Output the [X, Y] coordinate of the center of the cell containing the given text.  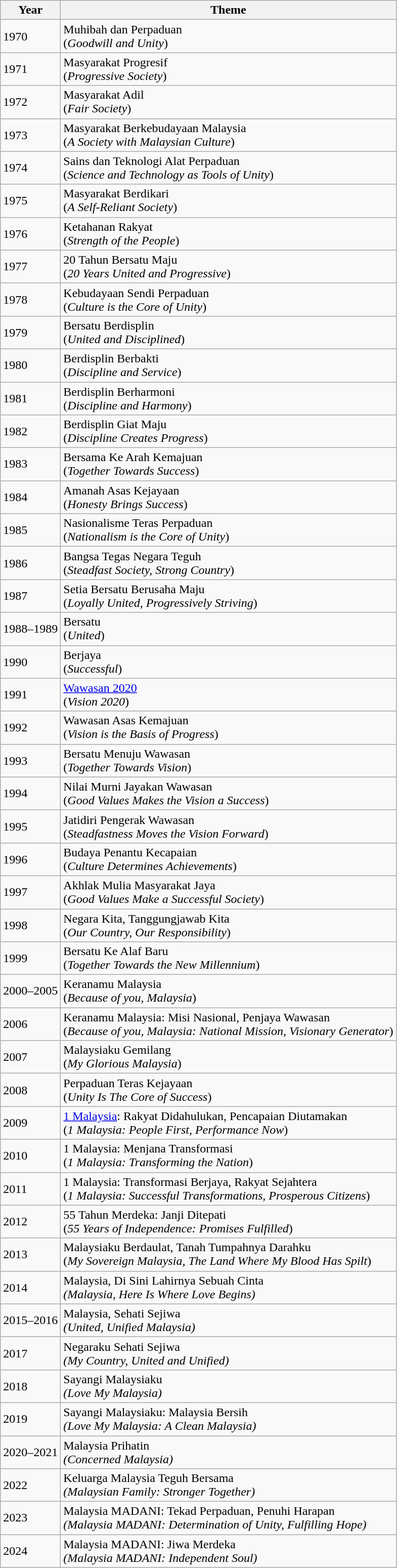
2011 [30, 1188]
Berdisplin Berbakti (Discipline and Service) [229, 365]
Bersatu (United) [229, 629]
2019 [30, 1419]
Bersatu Menuju Wawasan (Together Towards Vision) [229, 760]
Nilai Murni Jayakan Wawasan (Good Values Makes the Vision a Success) [229, 794]
1 Malaysia: Menjana Transformasi (1 Malaysia: Transforming the Nation) [229, 1156]
Keranamu Malaysia: Misi Nasional, Penjaya Wawasan (Because of you, Malaysia: National Mission, Visionary Generator) [229, 1024]
1984 [30, 497]
1998 [30, 925]
1980 [30, 365]
1974 [30, 168]
Sayangi Malaysiaku(Love My Malaysia) [229, 1386]
1972 [30, 102]
Bersama Ke Arah Kemajuan (Together Towards Success) [229, 465]
1985 [30, 530]
Bangsa Tegas Negara Teguh (Steadfast Society, Strong Country) [229, 563]
Berdisplin Giat Maju (Discipline Creates Progress) [229, 431]
Masyarakat Berdikari (A Self-Reliant Society) [229, 200]
Malaysiaku Berdaulat, Tanah Tumpahnya Darahku (My Sovereign Malaysia, The Land Where My Blood Has Spilt) [229, 1254]
1981 [30, 398]
1976 [30, 234]
2018 [30, 1386]
55 Tahun Merdeka: Janji Ditepati (55 Years of Independence: Promises Fulfilled) [229, 1222]
Perpaduan Teras Kejayaan (Unity Is The Core of Success) [229, 1090]
Masyarakat Adil (Fair Society) [229, 102]
Akhlak Mulia Masyarakat Jaya (Good Values Make a Successful Society) [229, 892]
1997 [30, 892]
2008 [30, 1090]
2012 [30, 1222]
Sains dan Teknologi Alat Perpaduan (Science and Technology as Tools of Unity) [229, 168]
1987 [30, 596]
Malaysia, Di Sini Lahirnya Sebuah Cinta (Malaysia, Here Is Where Love Begins) [229, 1288]
20 Tahun Bersatu Maju (20 Years United and Progressive) [229, 266]
Malaysiaku Gemilang (My Glorious Malaysia) [229, 1057]
Malaysia MADANI: Jiwa Merdeka(Malaysia MADANI: Independent Soul) [229, 1551]
2014 [30, 1288]
Setia Bersatu Berusaha Maju (Loyally United, Progressively Striving) [229, 596]
1979 [30, 332]
1977 [30, 266]
Jatidiri Pengerak Wawasan (Steadfastness Moves the Vision Forward) [229, 826]
1999 [30, 959]
Muhibah dan Perpaduan (Goodwill and Unity) [229, 36]
1996 [30, 859]
2024 [30, 1551]
1993 [30, 760]
2017 [30, 1353]
Bersatu Berdisplin (United and Disciplined) [229, 332]
1994 [30, 794]
Malaysia MADANI: Tekad Perpaduan, Penuhi Harapan(Malaysia MADANI: Determination of Unity, Fulfilling Hope) [229, 1518]
Budaya Penantu Kecapaian (Culture Determines Achievements) [229, 859]
2013 [30, 1254]
1982 [30, 431]
Berjaya (Successful) [229, 662]
1988–1989 [30, 629]
2010 [30, 1156]
1991 [30, 694]
2006 [30, 1024]
1970 [30, 36]
Malaysia Prihatin(Concerned Malaysia) [229, 1452]
Year [30, 10]
Wawasan 2020(Vision 2020) [229, 694]
Negara Kita, Tanggungjawab Kita (Our Country, Our Responsibility) [229, 925]
Bersatu Ke Alaf Baru (Together Towards the New Millennium) [229, 959]
Masyarakat Progresif (Progressive Society) [229, 69]
1 Malaysia: Transformasi Berjaya, Rakyat Sejahtera (1 Malaysia: Successful Transformations, Prosperous Citizens) [229, 1188]
1975 [30, 200]
1983 [30, 465]
Ketahanan Rakyat (Strength of the People) [229, 234]
Malaysia, Sehati Sejiwa(United, Unified Malaysia) [229, 1320]
1978 [30, 300]
Keranamu Malaysia (Because of you, Malaysia) [229, 991]
Nasionalisme Teras Perpaduan (Nationalism is the Core of Unity) [229, 530]
1986 [30, 563]
Negaraku Sehati Sejiwa(My Country, United and Unified) [229, 1353]
Theme [229, 10]
2015–2016 [30, 1320]
Berdisplin Berharmoni (Discipline and Harmony) [229, 398]
2023 [30, 1518]
1973 [30, 135]
1992 [30, 728]
2009 [30, 1123]
Keluarga Malaysia Teguh Bersama(Malaysian Family: Stronger Together) [229, 1485]
Masyarakat Berkebudayaan Malaysia (A Society with Malaysian Culture) [229, 135]
Wawasan Asas Kemajuan (Vision is the Basis of Progress) [229, 728]
1 Malaysia: Rakyat Didahulukan, Pencapaian Diutamakan (1 Malaysia: People First, Performance Now) [229, 1123]
Sayangi Malaysiaku: Malaysia Bersih(Love My Malaysia: A Clean Malaysia) [229, 1419]
1971 [30, 69]
1990 [30, 662]
Amanah Asas Kejayaan (Honesty Brings Success) [229, 497]
2000–2005 [30, 991]
2022 [30, 1485]
2007 [30, 1057]
1995 [30, 826]
Kebudayaan Sendi Perpaduan (Culture is the Core of Unity) [229, 300]
2020–2021 [30, 1452]
